Output the (X, Y) coordinate of the center of the cell containing the given text.  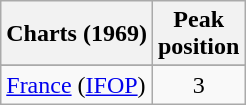
Charts (1969) (77, 34)
3 (198, 85)
France (IFOP) (77, 85)
Peakposition (198, 34)
